Scan for the cell matching the given text and deliver its [X, Y] coordinate at center. 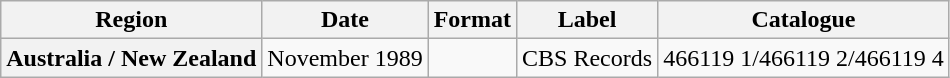
Label [588, 20]
466119 1/466119 2/466119 4 [804, 58]
November 1989 [345, 58]
Catalogue [804, 20]
Format [472, 20]
Australia / New Zealand [132, 58]
CBS Records [588, 58]
Date [345, 20]
Region [132, 20]
